Identify which cell holds the provided text, then report its [x, y] central coordinate. 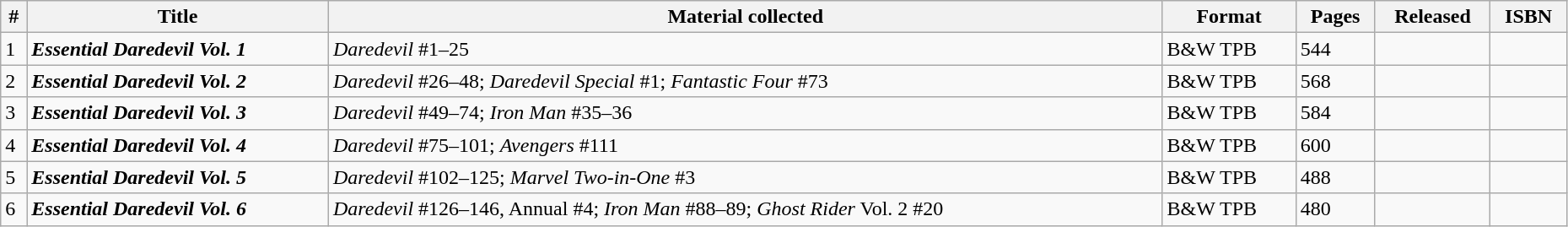
Daredevil #102–125; Marvel Two-in-One #3 [746, 177]
Format [1229, 17]
3 [13, 113]
Essential Daredevil Vol. 3 [178, 113]
Daredevil #126–146, Annual #4; Iron Man #88–89; Ghost Rider Vol. 2 #20 [746, 209]
Essential Daredevil Vol. 1 [178, 49]
568 [1335, 81]
Daredevil #1–25 [746, 49]
544 [1335, 49]
1 [13, 49]
600 [1335, 145]
584 [1335, 113]
Essential Daredevil Vol. 2 [178, 81]
2 [13, 81]
4 [13, 145]
ISBN [1528, 17]
Essential Daredevil Vol. 6 [178, 209]
# [13, 17]
5 [13, 177]
Daredevil #26–48; Daredevil Special #1; Fantastic Four #73 [746, 81]
Material collected [746, 17]
Pages [1335, 17]
Essential Daredevil Vol. 4 [178, 145]
Title [178, 17]
Essential Daredevil Vol. 5 [178, 177]
6 [13, 209]
Daredevil #75–101; Avengers #111 [746, 145]
488 [1335, 177]
Released [1432, 17]
Daredevil #49–74; Iron Man #35–36 [746, 113]
480 [1335, 209]
